Scan for the cell matching the given text and deliver its [x, y] coordinate at center. 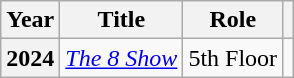
Role [233, 20]
The 8 Show [122, 58]
5th Floor [233, 58]
Year [30, 20]
2024 [30, 58]
Title [122, 20]
